Identify which cell holds the provided text, then report its (X, Y) central coordinate. 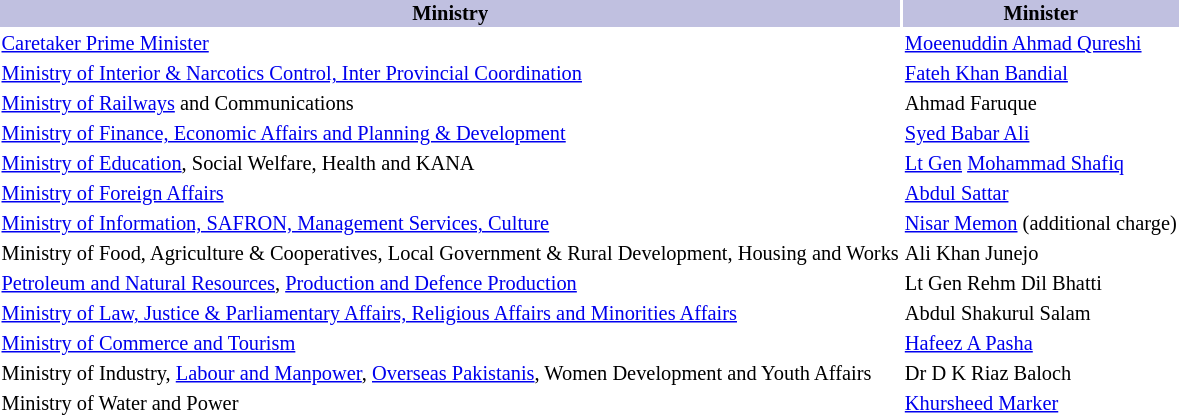
Ministry of Industry, Labour and Manpower, Overseas Pakistanis, Women Development and Youth Affairs (450, 374)
Nisar Memon (additional charge) (1040, 224)
Ministry of Foreign Affairs (450, 194)
Ministry of Railways and Communications (450, 104)
Ministry of Information, SAFRON, Management Services, Culture (450, 224)
Ministry of Interior & Narcotics Control, Inter Provincial Coordination (450, 74)
Hafeez A Pasha (1040, 344)
Moeenuddin Ahmad Qureshi (1040, 44)
Dr D K Riaz Baloch (1040, 374)
Minister (1040, 14)
Ministry of Education, Social Welfare, Health and KANA (450, 164)
Ministry of Law, Justice & Parliamentary Affairs, Religious Affairs and Minorities Affairs (450, 314)
Abdul Shakurul Salam (1040, 314)
Ministry (450, 14)
Abdul Sattar (1040, 194)
Syed Babar Ali (1040, 134)
Ministry of Food, Agriculture & Cooperatives, Local Government & Rural Development, Housing and Works (450, 254)
Ali Khan Junejo (1040, 254)
Ministry of Finance, Economic Affairs and Planning & Development (450, 134)
Petroleum and Natural Resources, Production and Defence Production (450, 284)
Lt Gen Rehm Dil Bhatti (1040, 284)
Ministry of Commerce and Tourism (450, 344)
Lt Gen Mohammad Shafiq (1040, 164)
Caretaker Prime Minister (450, 44)
Ahmad Faruque (1040, 104)
Fateh Khan Bandial (1040, 74)
